Pinpoint the cell where the given text exists, returning its [X, Y] midpoint coordinate. 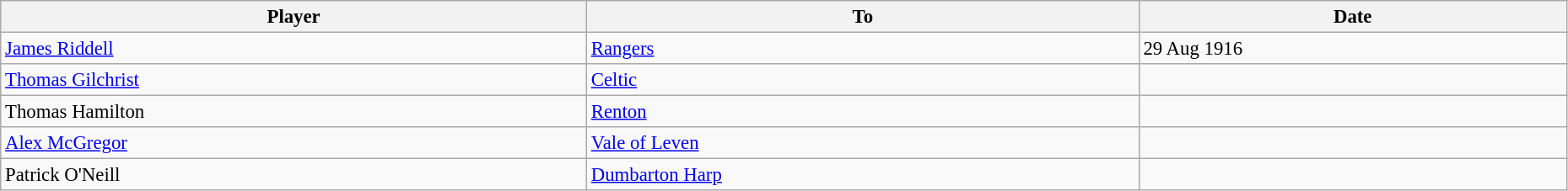
Date [1353, 17]
To [862, 17]
James Riddell [294, 49]
Alex McGregor [294, 143]
Patrick O'Neill [294, 175]
Thomas Gilchrist [294, 80]
Renton [862, 112]
Celtic [862, 80]
Player [294, 17]
Dumbarton Harp [862, 175]
Rangers [862, 49]
Thomas Hamilton [294, 112]
29 Aug 1916 [1353, 49]
Vale of Leven [862, 143]
